For the text-containing cell, return its midpoint in [x, y] coordinate format. 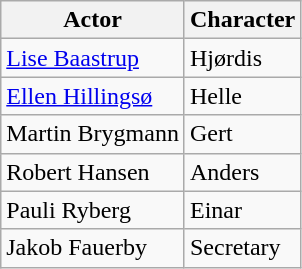
Gert [242, 134]
Anders [242, 172]
Lise Baastrup [93, 58]
Actor [93, 20]
Character [242, 20]
Einar [242, 210]
Secretary [242, 248]
Helle [242, 96]
Hjørdis [242, 58]
Ellen Hillingsø [93, 96]
Pauli Ryberg [93, 210]
Robert Hansen [93, 172]
Jakob Fauerby [93, 248]
Martin Brygmann [93, 134]
